Return (X, Y) of the center of cell containing provided text 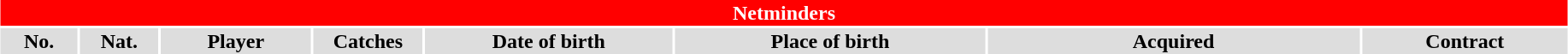
Place of birth (830, 41)
Netminders (783, 13)
Catches (368, 41)
Player (236, 41)
No. (39, 41)
Nat. (120, 41)
Acquired (1173, 41)
Date of birth (549, 41)
Contract (1465, 41)
